Return (x, y) of the center of cell containing provided text 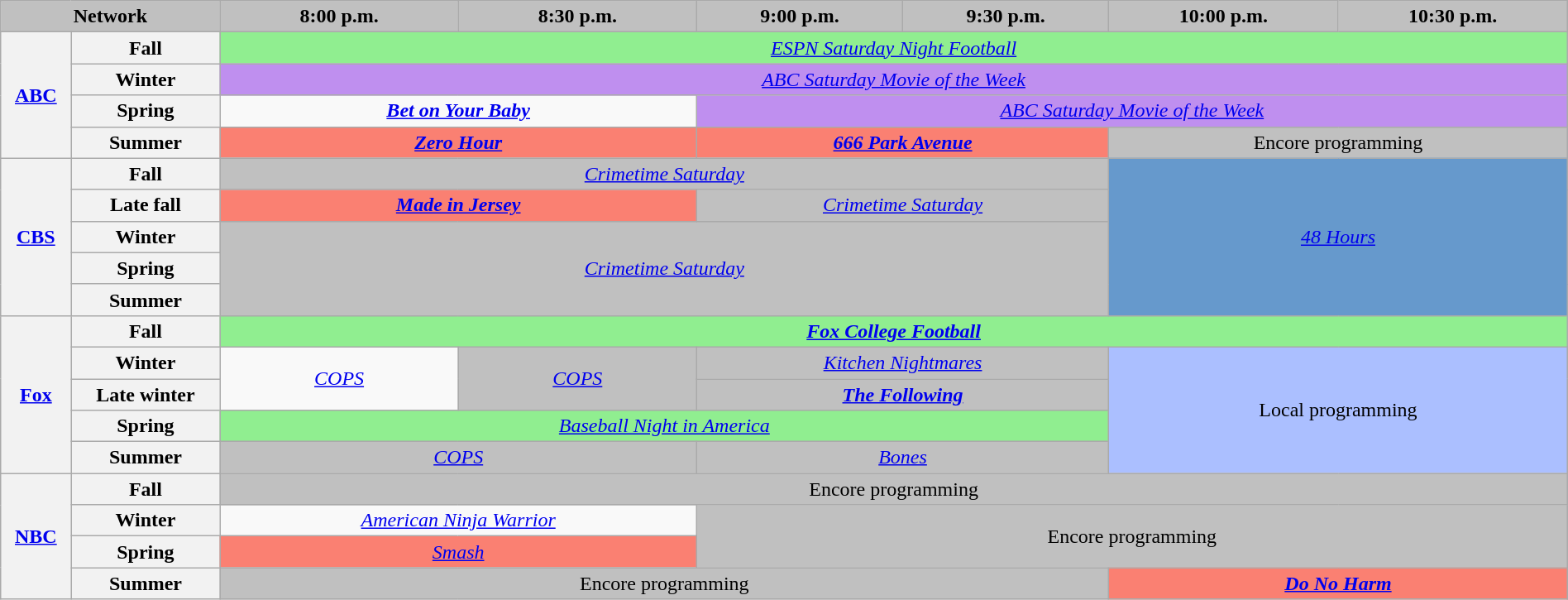
ABC (36, 95)
Late winter (146, 395)
CBS (36, 237)
9:00 p.m. (799, 17)
8:30 p.m. (577, 17)
Bones (902, 458)
666 Park Avenue (902, 142)
Local programming (1338, 410)
The Following (902, 395)
10:30 p.m. (1452, 17)
Zero Hour (458, 142)
Made in Jersey (458, 205)
48 Hours (1338, 237)
8:00 p.m. (339, 17)
Network (111, 17)
Fox College Football (893, 331)
NBC (36, 536)
Late fall (146, 205)
Kitchen Nightmares (902, 362)
Bet on Your Baby (458, 111)
American Ninja Warrior (458, 521)
9:30 p.m. (1006, 17)
Baseball Night in America (665, 426)
10:00 p.m. (1224, 17)
Do No Harm (1338, 583)
Fox (36, 394)
Smash (458, 552)
ESPN Saturday Night Football (893, 48)
